For the text-containing cell, return its midpoint in (X, Y) coordinate format. 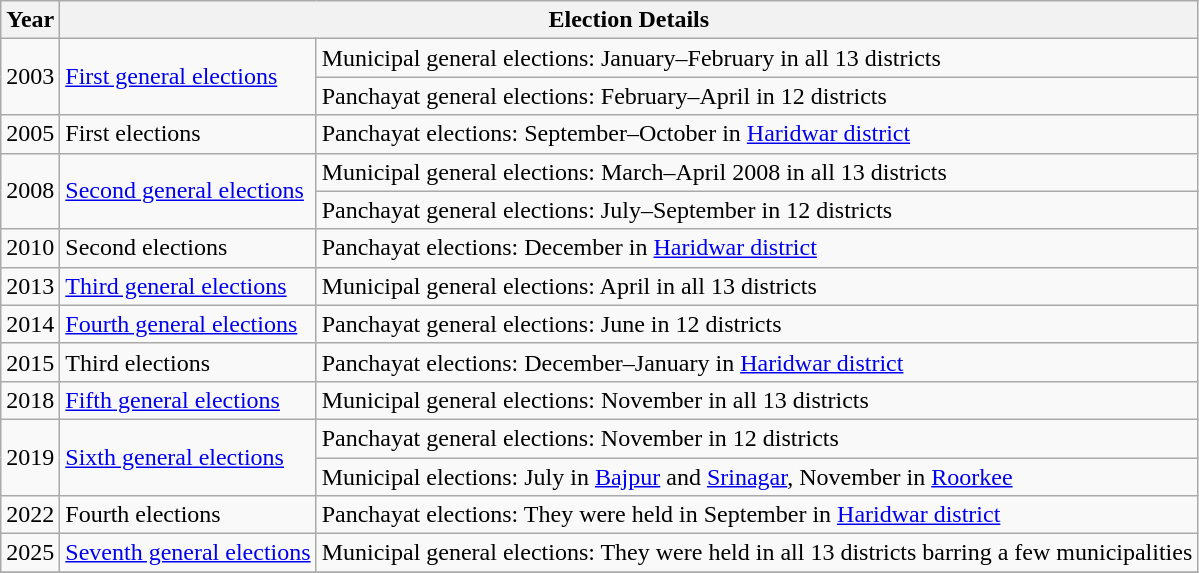
2025 (30, 553)
2013 (30, 286)
First general elections (188, 77)
2014 (30, 324)
Municipal general elections: January–February in all 13 districts (757, 58)
Sixth general elections (188, 457)
Second general elections (188, 191)
Municipal general elections: They were held in all 13 districts barring a few municipalities (757, 553)
2010 (30, 248)
Year (30, 20)
Panchayat general elections: July–September in 12 districts (757, 210)
2019 (30, 457)
First elections (188, 134)
Panchayat elections: They were held in September in Haridwar district (757, 515)
Panchayat general elections: June in 12 districts (757, 324)
Fourth elections (188, 515)
2018 (30, 400)
Fifth general elections (188, 400)
2008 (30, 191)
Municipal elections: July in Bajpur and Srinagar, November in Roorkee (757, 477)
Second elections (188, 248)
Fourth general elections (188, 324)
Third general elections (188, 286)
Third elections (188, 362)
Election Details (629, 20)
2005 (30, 134)
2022 (30, 515)
Panchayat general elections: November in 12 districts (757, 438)
Municipal general elections: March–April 2008 in all 13 districts (757, 172)
2003 (30, 77)
Panchayat elections: September–October in Haridwar district (757, 134)
Panchayat elections: December–January in Haridwar district (757, 362)
Panchayat elections: December in Haridwar district (757, 248)
Municipal general elections: November in all 13 districts (757, 400)
Municipal general elections: April in all 13 districts (757, 286)
Seventh general elections (188, 553)
2015 (30, 362)
Panchayat general elections: February–April in 12 districts (757, 96)
